For the text-containing cell, return its midpoint in (X, Y) coordinate format. 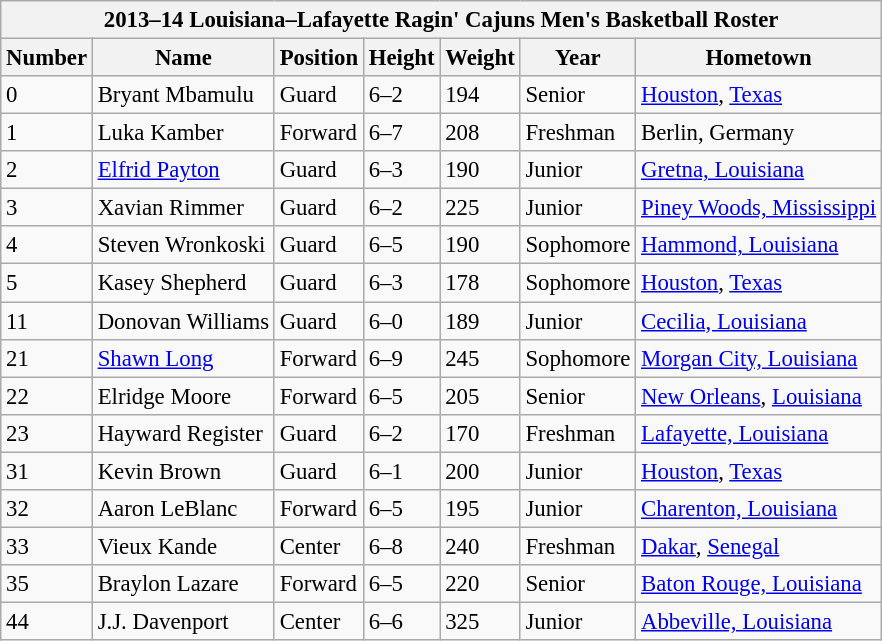
Cecilia, Louisiana (759, 321)
Steven Wronkoski (183, 245)
Elridge Moore (183, 396)
Height (401, 58)
220 (480, 584)
Luka Kamber (183, 133)
Berlin, Germany (759, 133)
Position (318, 58)
Name (183, 58)
Lafayette, Louisiana (759, 433)
Abbeville, Louisiana (759, 621)
2013–14 Louisiana–Lafayette Ragin' Cajuns Men's Basketball Roster (442, 20)
44 (47, 621)
Kasey Shepherd (183, 283)
Gretna, Louisiana (759, 170)
6–1 (401, 471)
11 (47, 321)
200 (480, 471)
35 (47, 584)
22 (47, 396)
23 (47, 433)
Aaron LeBlanc (183, 509)
205 (480, 396)
Weight (480, 58)
New Orleans, Louisiana (759, 396)
0 (47, 95)
Xavian Rimmer (183, 208)
21 (47, 358)
6–0 (401, 321)
Donovan Williams (183, 321)
170 (480, 433)
31 (47, 471)
Year (578, 58)
178 (480, 283)
2 (47, 170)
5 (47, 283)
Dakar, Senegal (759, 546)
32 (47, 509)
Morgan City, Louisiana (759, 358)
Hayward Register (183, 433)
208 (480, 133)
3 (47, 208)
6–9 (401, 358)
189 (480, 321)
Shawn Long (183, 358)
Hammond, Louisiana (759, 245)
Vieux Kande (183, 546)
33 (47, 546)
Braylon Lazare (183, 584)
225 (480, 208)
Hometown (759, 58)
Elfrid Payton (183, 170)
6–8 (401, 546)
Baton Rouge, Louisiana (759, 584)
Bryant Mbamulu (183, 95)
4 (47, 245)
J.J. Davenport (183, 621)
245 (480, 358)
240 (480, 546)
Kevin Brown (183, 471)
Piney Woods, Mississippi (759, 208)
Charenton, Louisiana (759, 509)
6–6 (401, 621)
325 (480, 621)
1 (47, 133)
Number (47, 58)
195 (480, 509)
6–7 (401, 133)
194 (480, 95)
